Determine the (x, y) coordinate at the center of the cell enclosing the given text.  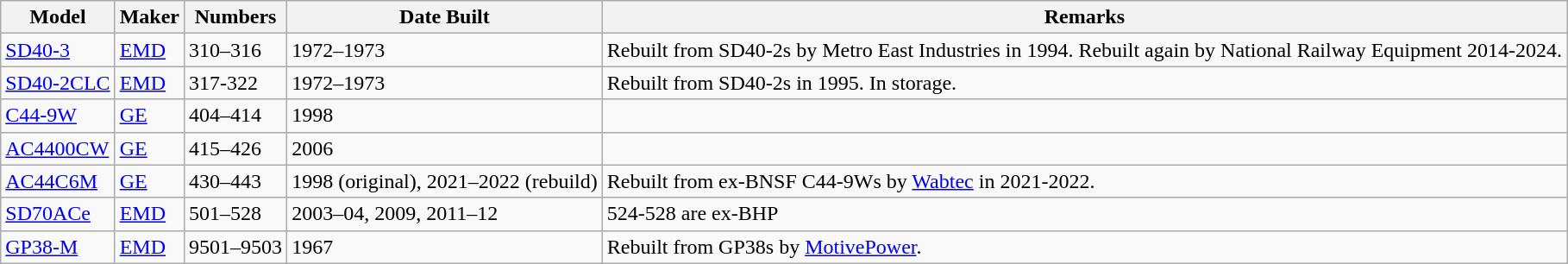
Model (58, 17)
SD40-3 (58, 50)
AC44C6M (58, 181)
317-322 (236, 83)
SD70ACe (58, 214)
Rebuilt from GP38s by MotivePower. (1084, 247)
C44-9W (58, 116)
Rebuilt from SD40-2s by Metro East Industries in 1994. Rebuilt again by National Railway Equipment 2014-2024. (1084, 50)
430–443 (236, 181)
1998 (445, 116)
9501–9503 (236, 247)
Rebuilt from SD40-2s in 1995. In storage. (1084, 83)
2006 (445, 148)
AC4400CW (58, 148)
Rebuilt from ex-BNSF C44-9Ws by Wabtec in 2021-2022. (1084, 181)
524-528 are ex-BHP (1084, 214)
Date Built (445, 17)
404–414 (236, 116)
Numbers (236, 17)
310–316 (236, 50)
2003–04, 2009, 2011–12 (445, 214)
Remarks (1084, 17)
501–528 (236, 214)
Maker (149, 17)
415–426 (236, 148)
SD40-2CLC (58, 83)
1998 (original), 2021–2022 (rebuild) (445, 181)
1967 (445, 247)
GP38-M (58, 247)
